Determine the [x, y] coordinate at the center of the cell enclosing the given text.  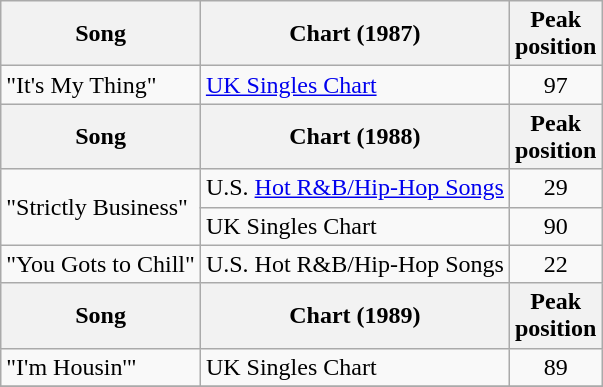
22 [555, 264]
Chart (1988) [354, 136]
89 [555, 367]
29 [555, 188]
"I'm Housin'" [101, 367]
Chart (1989) [354, 316]
97 [555, 85]
"You Gots to Chill" [101, 264]
90 [555, 226]
"Strictly Business" [101, 207]
Chart (1987) [354, 34]
"It's My Thing" [101, 85]
